Locate the cell with the specified text and output its (X, Y) center coordinate. 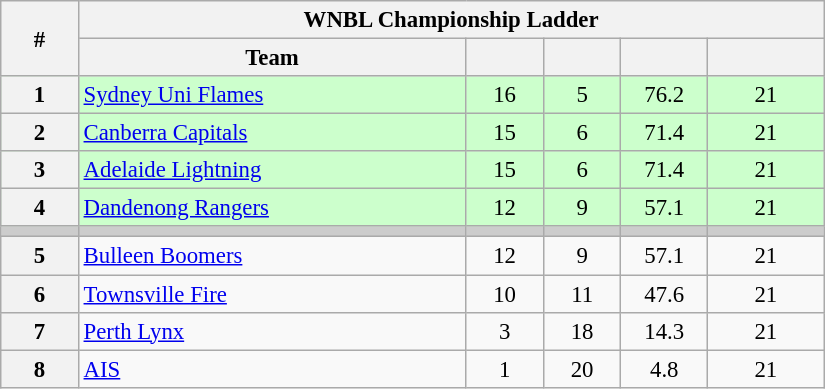
WNBL Championship Ladder (451, 20)
47.6 (664, 294)
Dandenong Rangers (272, 208)
10 (505, 294)
Sydney Uni Flames (272, 95)
Canberra Capitals (272, 133)
Perth Lynx (272, 331)
20 (582, 369)
Townsville Fire (272, 294)
8 (40, 369)
AIS (272, 369)
76.2 (664, 95)
7 (40, 331)
16 (505, 95)
# (40, 38)
Adelaide Lightning (272, 170)
4 (40, 208)
11 (582, 294)
18 (582, 331)
2 (40, 133)
Bulleen Boomers (272, 256)
4.8 (664, 369)
14.3 (664, 331)
Team (272, 58)
